Provide the [x, y] coordinate of the cell's center where the given text is located.  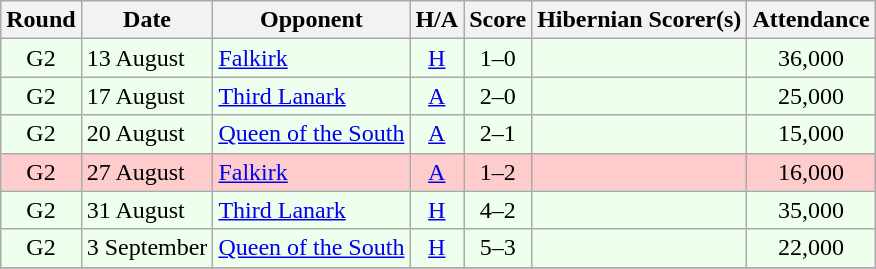
2–1 [498, 134]
17 August [147, 96]
Score [498, 20]
H/A [437, 20]
20 August [147, 134]
Round [41, 20]
4–2 [498, 210]
25,000 [811, 96]
2–0 [498, 96]
1–2 [498, 172]
13 August [147, 58]
Opponent [312, 20]
35,000 [811, 210]
31 August [147, 210]
Hibernian Scorer(s) [640, 20]
15,000 [811, 134]
16,000 [811, 172]
22,000 [811, 248]
27 August [147, 172]
3 September [147, 248]
Attendance [811, 20]
5–3 [498, 248]
Date [147, 20]
1–0 [498, 58]
36,000 [811, 58]
